Identify which cell holds the provided text, then report its [X, Y] central coordinate. 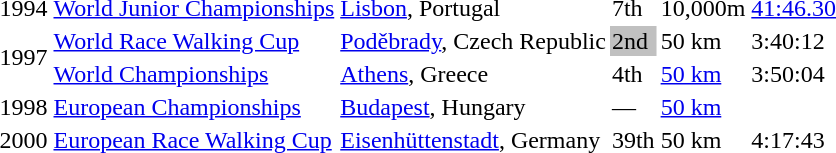
2nd [633, 41]
European Championships [194, 107]
Poděbrady, Czech Republic [474, 41]
— [633, 107]
4th [633, 74]
Budapest, Hungary [474, 107]
World Championships [194, 74]
Athens, Greece [474, 74]
World Race Walking Cup [194, 41]
